Extract the [X, Y] coordinate from the center of the cell holding the provided text.  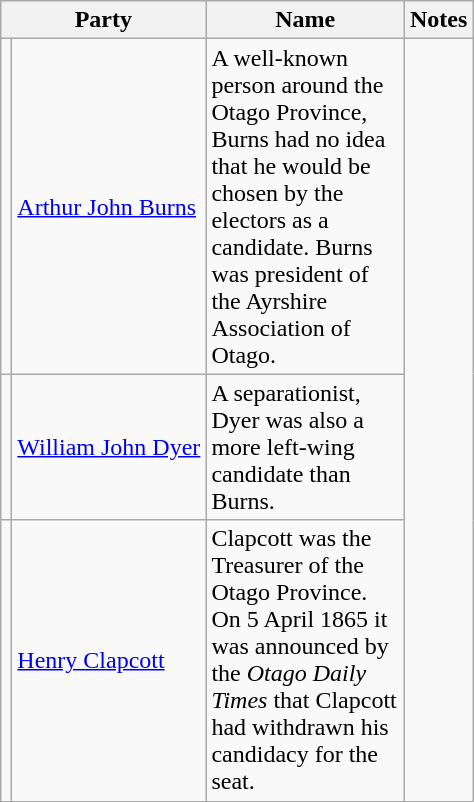
Party [104, 20]
Arthur John Burns [109, 206]
Name [306, 20]
Notes [438, 20]
A separationist, Dyer was also a more left-wing candidate than Burns. [306, 447]
Henry Clapcott [109, 660]
William John Dyer [109, 447]
